Determine the (X, Y) coordinate at the center of the cell enclosing the given text.  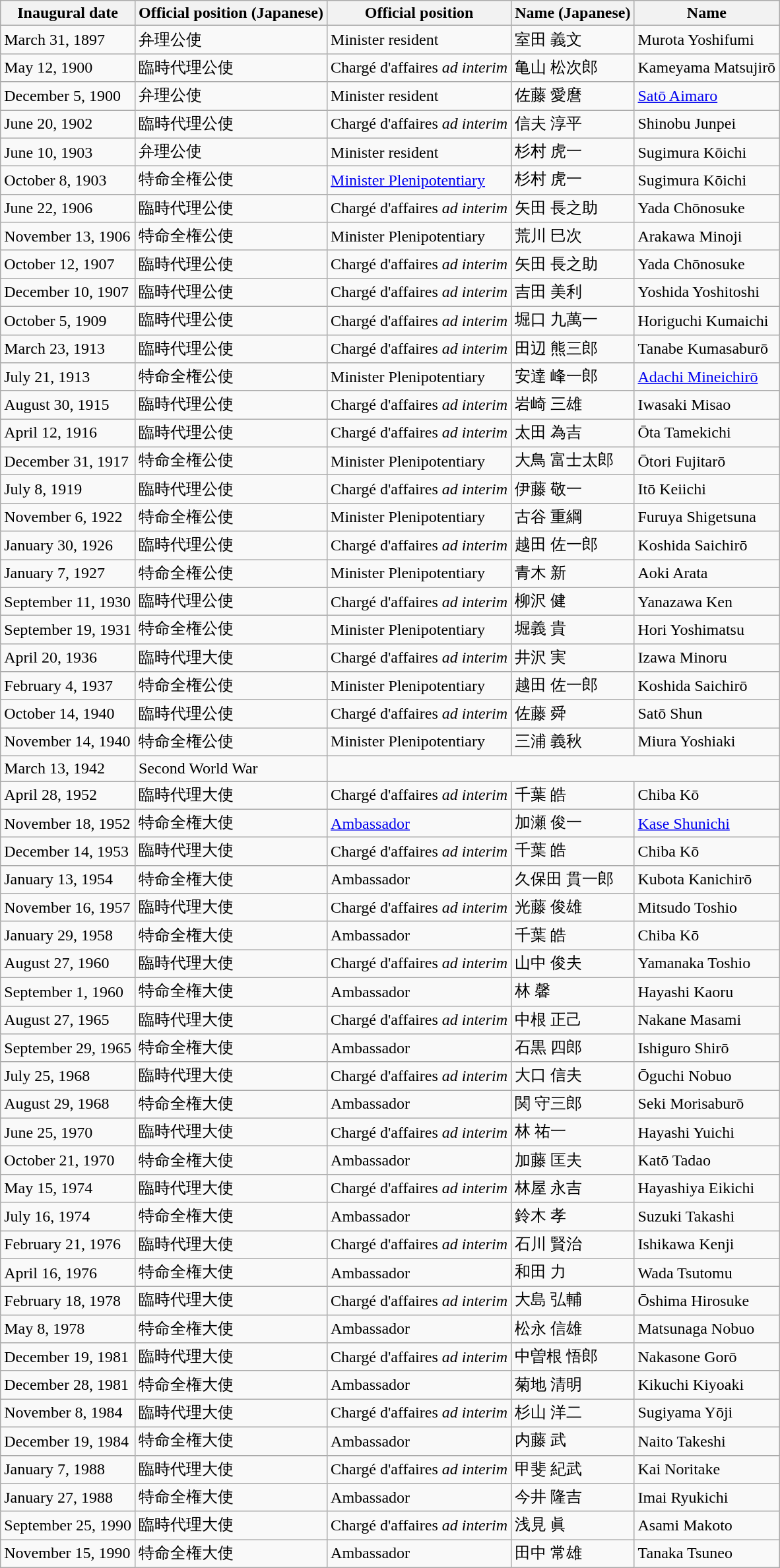
Yanazawa Ken (707, 602)
伊藤 敬一 (573, 490)
February 4, 1937 (68, 686)
青木 新 (573, 574)
April 12, 1916 (68, 433)
Satō Aimaro (707, 96)
February 18, 1978 (68, 1301)
浅見 眞 (573, 1526)
Tanabe Kumasaburō (707, 348)
Naito Takeshi (707, 1441)
Kase Shunichi (707, 824)
December 5, 1900 (68, 96)
July 25, 1968 (68, 1076)
Hayashi Kaoru (707, 991)
Name (707, 13)
January 7, 1927 (68, 574)
March 31, 1897 (68, 40)
April 16, 1976 (68, 1272)
亀山 松次郎 (573, 67)
April 20, 1936 (68, 657)
October 14, 1940 (68, 714)
佐藤 舜 (573, 714)
加瀬 俊一 (573, 824)
Miura Yoshiaki (707, 742)
Imai Ryukichi (707, 1498)
November 14, 1940 (68, 742)
December 28, 1981 (68, 1385)
June 25, 1970 (68, 1132)
May 12, 1900 (68, 67)
June 10, 1903 (68, 152)
Ishikawa Kenji (707, 1245)
October 8, 1903 (68, 181)
December 19, 1984 (68, 1441)
今井 隆吉 (573, 1498)
甲斐 紀武 (573, 1469)
October 21, 1970 (68, 1160)
August 27, 1960 (68, 964)
Hori Yoshimatsu (707, 630)
加藤 匡夫 (573, 1160)
December 31, 1917 (68, 461)
Ōta Tamekichi (707, 433)
Murota Yoshifumi (707, 40)
堀義 貴 (573, 630)
Hayashiya Eikichi (707, 1188)
November 8, 1984 (68, 1414)
January 30, 1926 (68, 545)
Arakawa Minoji (707, 236)
November 18, 1952 (68, 824)
January 27, 1988 (68, 1498)
Hayashi Yuichi (707, 1132)
久保田 貫一郎 (573, 879)
Izawa Minoru (707, 657)
October 5, 1909 (68, 321)
September 25, 1990 (68, 1526)
安達 峰一郎 (573, 377)
Yoshida Yoshitoshi (707, 293)
January 13, 1954 (68, 879)
July 21, 1913 (68, 377)
April 28, 1952 (68, 796)
堀口 九萬一 (573, 321)
June 22, 1906 (68, 209)
May 15, 1974 (68, 1188)
井沢 実 (573, 657)
田中 常雄 (573, 1553)
Horiguchi Kumaichi (707, 321)
Satō Shun (707, 714)
室田 義文 (573, 40)
Shinobu Junpei (707, 124)
January 29, 1958 (68, 936)
石川 賢治 (573, 1245)
Official position (Japanese) (231, 13)
Inaugural date (68, 13)
Asami Makoto (707, 1526)
September 11, 1930 (68, 602)
Second World War (231, 768)
松永 信雄 (573, 1329)
March 13, 1942 (68, 768)
中根 正己 (573, 1020)
信夫 淳平 (573, 124)
Nakasone Gorō (707, 1357)
大島 弘輔 (573, 1301)
October 12, 1907 (68, 264)
太田 為吉 (573, 433)
Kai Noritake (707, 1469)
December 19, 1981 (68, 1357)
Official position (420, 13)
Adachi Mineichirō (707, 377)
September 1, 1960 (68, 991)
September 19, 1931 (68, 630)
Name (Japanese) (573, 13)
December 10, 1907 (68, 293)
光藤 俊雄 (573, 908)
山中 俊夫 (573, 964)
吉田 美利 (573, 293)
August 27, 1965 (68, 1020)
November 13, 1906 (68, 236)
Nakane Masami (707, 1020)
February 21, 1976 (68, 1245)
鈴木 孝 (573, 1217)
田辺 熊三郎 (573, 348)
Furuya Shigetsuna (707, 517)
荒川 巳次 (573, 236)
Yamanaka Toshio (707, 964)
林 馨 (573, 991)
Katō Tadao (707, 1160)
Aoki Arata (707, 574)
November 16, 1957 (68, 908)
Ōguchi Nobuo (707, 1076)
Suzuki Takashi (707, 1217)
古谷 重綱 (573, 517)
林屋 永吉 (573, 1188)
岩崎 三雄 (573, 405)
December 14, 1953 (68, 851)
石黒 四郎 (573, 1048)
September 29, 1965 (68, 1048)
March 23, 1913 (68, 348)
Seki Morisaburō (707, 1105)
内藤 武 (573, 1441)
Ōshima Hirosuke (707, 1301)
Sugiyama Yōji (707, 1414)
June 20, 1902 (68, 124)
Kameyama Matsujirō (707, 67)
July 16, 1974 (68, 1217)
Wada Tsutomu (707, 1272)
柳沢 健 (573, 602)
Mitsudo Toshio (707, 908)
三浦 義秋 (573, 742)
Kikuchi Kiyoaki (707, 1385)
January 7, 1988 (68, 1469)
Ōtori Fujitarō (707, 461)
November 15, 1990 (68, 1553)
佐藤 愛麿 (573, 96)
大口 信夫 (573, 1076)
Itō Keiichi (707, 490)
和田 力 (573, 1272)
Ishiguro Shirō (707, 1048)
林 祐一 (573, 1132)
August 29, 1968 (68, 1105)
August 30, 1915 (68, 405)
Kubota Kanichirō (707, 879)
関 守三郎 (573, 1105)
Iwasaki Misao (707, 405)
July 8, 1919 (68, 490)
Matsunaga Nobuo (707, 1329)
菊地 清明 (573, 1385)
杉山 洋二 (573, 1414)
November 6, 1922 (68, 517)
大鳥 富士太郎 (573, 461)
May 8, 1978 (68, 1329)
中曽根 悟郎 (573, 1357)
Tanaka Tsuneo (707, 1553)
